Return (X, Y) of the center of cell containing provided text 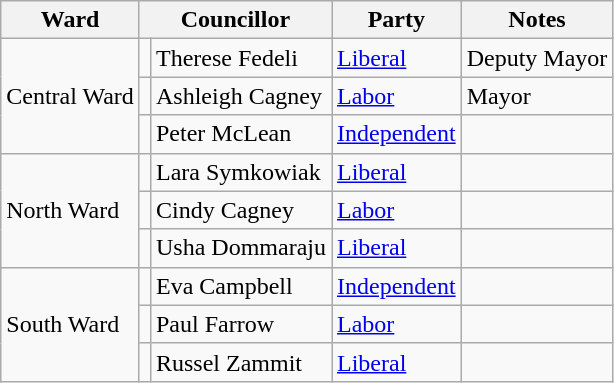
Therese Fedeli (240, 58)
Usha Dommaraju (240, 248)
Ashleigh Cagney (240, 96)
Central Ward (70, 96)
Mayor (537, 96)
Ward (70, 20)
Party (397, 20)
South Ward (70, 324)
Peter McLean (240, 134)
Paul Farrow (240, 324)
Notes (537, 20)
Councillor (235, 20)
Cindy Cagney (240, 210)
Lara Symkowiak (240, 172)
North Ward (70, 210)
Eva Campbell (240, 286)
Deputy Mayor (537, 58)
Russel Zammit (240, 362)
